Capture the cell that displays the provided text and extract its (x, y) central coordinate. 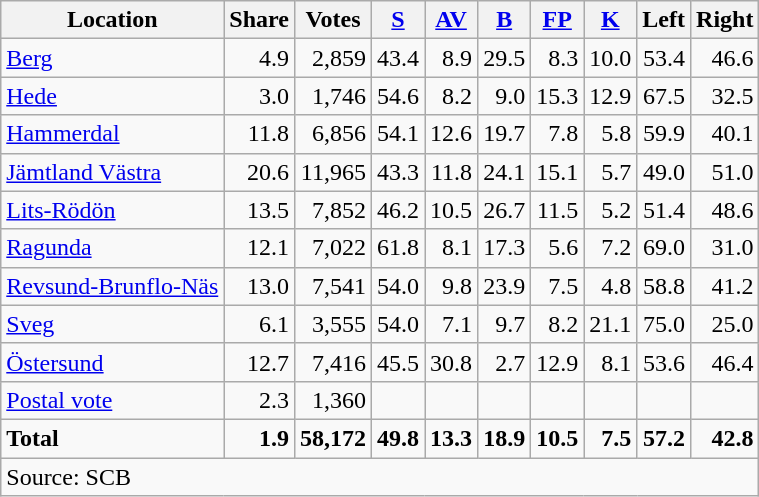
3.0 (260, 96)
25.0 (725, 324)
11,965 (332, 172)
12.1 (260, 248)
Left (664, 20)
30.8 (452, 362)
7,852 (332, 210)
7,541 (332, 286)
FP (558, 20)
48.6 (725, 210)
Lits-Rödön (112, 210)
Sveg (112, 324)
13.5 (260, 210)
5.6 (558, 248)
7.2 (610, 248)
8.9 (452, 58)
S (398, 20)
9.8 (452, 286)
58,172 (332, 438)
2.3 (260, 400)
21.1 (610, 324)
24.1 (504, 172)
49.8 (398, 438)
54.6 (398, 96)
5.7 (610, 172)
7,022 (332, 248)
46.6 (725, 58)
15.3 (558, 96)
40.1 (725, 134)
10.0 (610, 58)
67.5 (664, 96)
4.9 (260, 58)
1.9 (260, 438)
58.8 (664, 286)
AV (452, 20)
53.6 (664, 362)
13.0 (260, 286)
12.7 (260, 362)
19.7 (504, 134)
11.5 (558, 210)
54.1 (398, 134)
5.8 (610, 134)
32.5 (725, 96)
23.9 (504, 286)
15.1 (558, 172)
6,856 (332, 134)
Share (260, 20)
Source: SCB (380, 477)
61.8 (398, 248)
5.2 (610, 210)
Ragunda (112, 248)
Hammerdal (112, 134)
Total (112, 438)
20.6 (260, 172)
1,360 (332, 400)
17.3 (504, 248)
53.4 (664, 58)
Östersund (112, 362)
Hede (112, 96)
9.0 (504, 96)
12.6 (452, 134)
43.4 (398, 58)
45.5 (398, 362)
41.2 (725, 286)
49.0 (664, 172)
42.8 (725, 438)
69.0 (664, 248)
46.4 (725, 362)
B (504, 20)
6.1 (260, 324)
13.3 (452, 438)
59.9 (664, 134)
4.8 (610, 286)
29.5 (504, 58)
18.9 (504, 438)
51.4 (664, 210)
9.7 (504, 324)
Right (725, 20)
2,859 (332, 58)
57.2 (664, 438)
8.3 (558, 58)
3,555 (332, 324)
Revsund-Brunflo-Näs (112, 286)
7,416 (332, 362)
43.3 (398, 172)
46.2 (398, 210)
Votes (332, 20)
Postal vote (112, 400)
7.8 (558, 134)
31.0 (725, 248)
2.7 (504, 362)
26.7 (504, 210)
51.0 (725, 172)
K (610, 20)
1,746 (332, 96)
Jämtland Västra (112, 172)
Location (112, 20)
7.1 (452, 324)
Berg (112, 58)
75.0 (664, 324)
